Locate the cell with the specified text and output its (x, y) center coordinate. 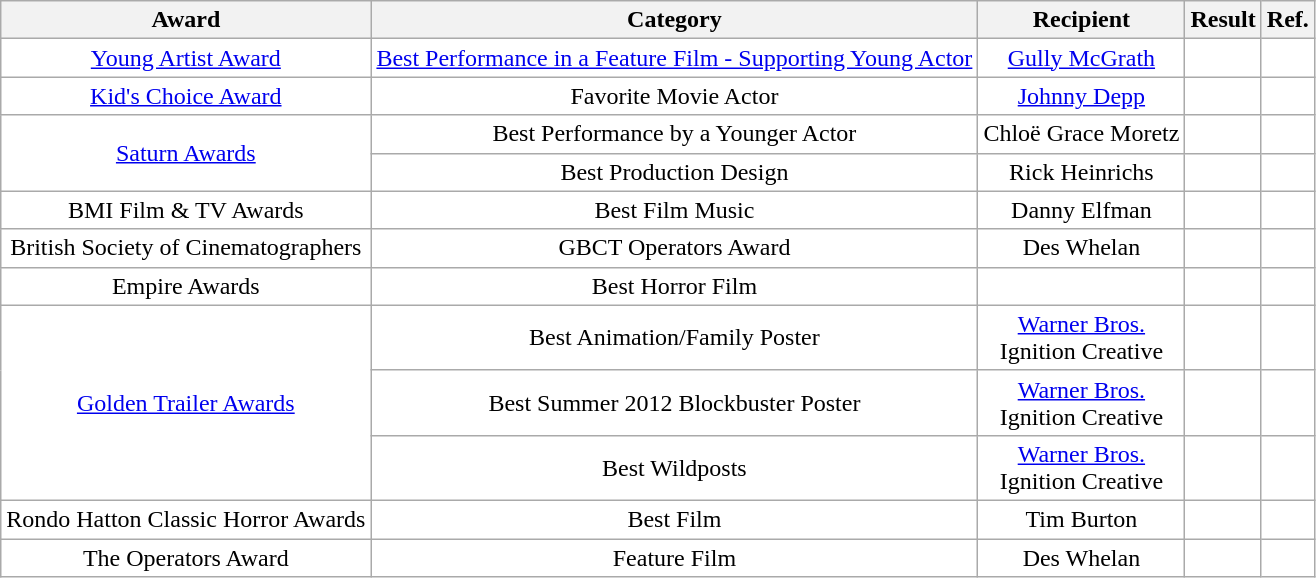
Johnny Depp (1082, 96)
Best Performance by a Younger Actor (674, 134)
Feature Film (674, 557)
British Society of Cinematographers (186, 248)
Category (674, 20)
BMI Film & TV Awards (186, 210)
Best Film (674, 519)
Danny Elfman (1082, 210)
Rondo Hatton Classic Horror Awards (186, 519)
Young Artist Award (186, 58)
Best Production Design (674, 172)
Tim Burton (1082, 519)
GBCT Operators Award (674, 248)
Chloë Grace Moretz (1082, 134)
Kid's Choice Award (186, 96)
Best Film Music (674, 210)
Best Summer 2012 Blockbuster Poster (674, 402)
Empire Awards (186, 286)
Gully McGrath (1082, 58)
Golden Trailer Awards (186, 402)
Best Animation/Family Poster (674, 338)
Result (1223, 20)
The Operators Award (186, 557)
Best Horror Film (674, 286)
Recipient (1082, 20)
Saturn Awards (186, 153)
Award (186, 20)
Ref. (1288, 20)
Rick Heinrichs (1082, 172)
Best Performance in a Feature Film - Supporting Young Actor (674, 58)
Best Wildposts (674, 468)
Favorite Movie Actor (674, 96)
